From the cell containing the given text, extract its center point as (x, y) coordinate. 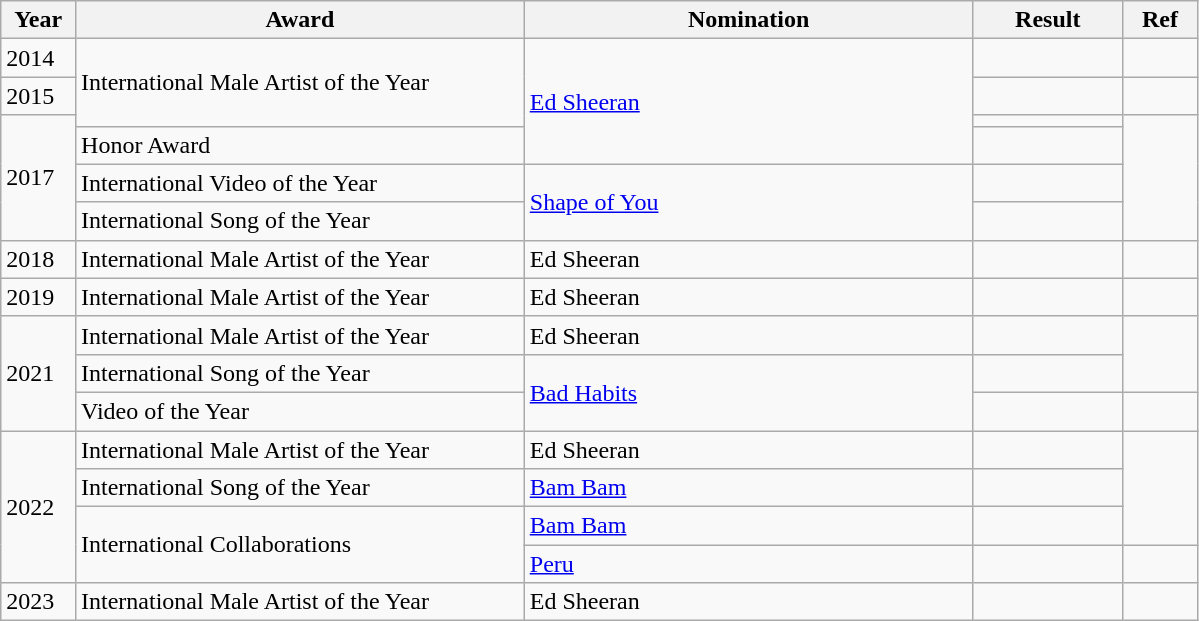
2014 (38, 58)
Nomination (748, 20)
2015 (38, 96)
2023 (38, 602)
Honor Award (300, 145)
Peru (748, 564)
International Collaborations (300, 545)
Shape of You (748, 202)
2019 (38, 297)
Video of the Year (300, 411)
Year (38, 20)
2022 (38, 506)
2017 (38, 178)
Result (1048, 20)
International Video of the Year (300, 183)
2018 (38, 259)
Ref (1160, 20)
Bad Habits (748, 392)
Award (300, 20)
2021 (38, 373)
